Identify which cell holds the provided text, then report its (X, Y) central coordinate. 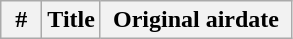
Title (72, 20)
Original airdate (196, 20)
# (22, 20)
